Find where the given text appears and provide that cell's center as [X, Y] coordinate. 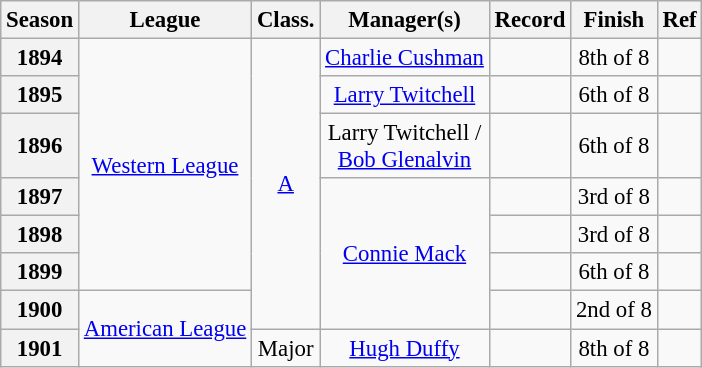
Western League [164, 166]
Larry Twitchell [404, 95]
Major [286, 348]
Season [40, 20]
Larry Twitchell /Bob Glenalvin [404, 146]
1895 [40, 95]
Record [530, 20]
Manager(s) [404, 20]
League [164, 20]
Class. [286, 20]
1897 [40, 197]
1894 [40, 58]
American League [164, 328]
Hugh Duffy [404, 348]
Ref [680, 20]
A [286, 184]
1901 [40, 348]
1898 [40, 235]
2nd of 8 [614, 310]
Finish [614, 20]
1899 [40, 273]
1900 [40, 310]
Connie Mack [404, 253]
Charlie Cushman [404, 58]
1896 [40, 146]
